Return [X, Y] of the center of cell containing provided text 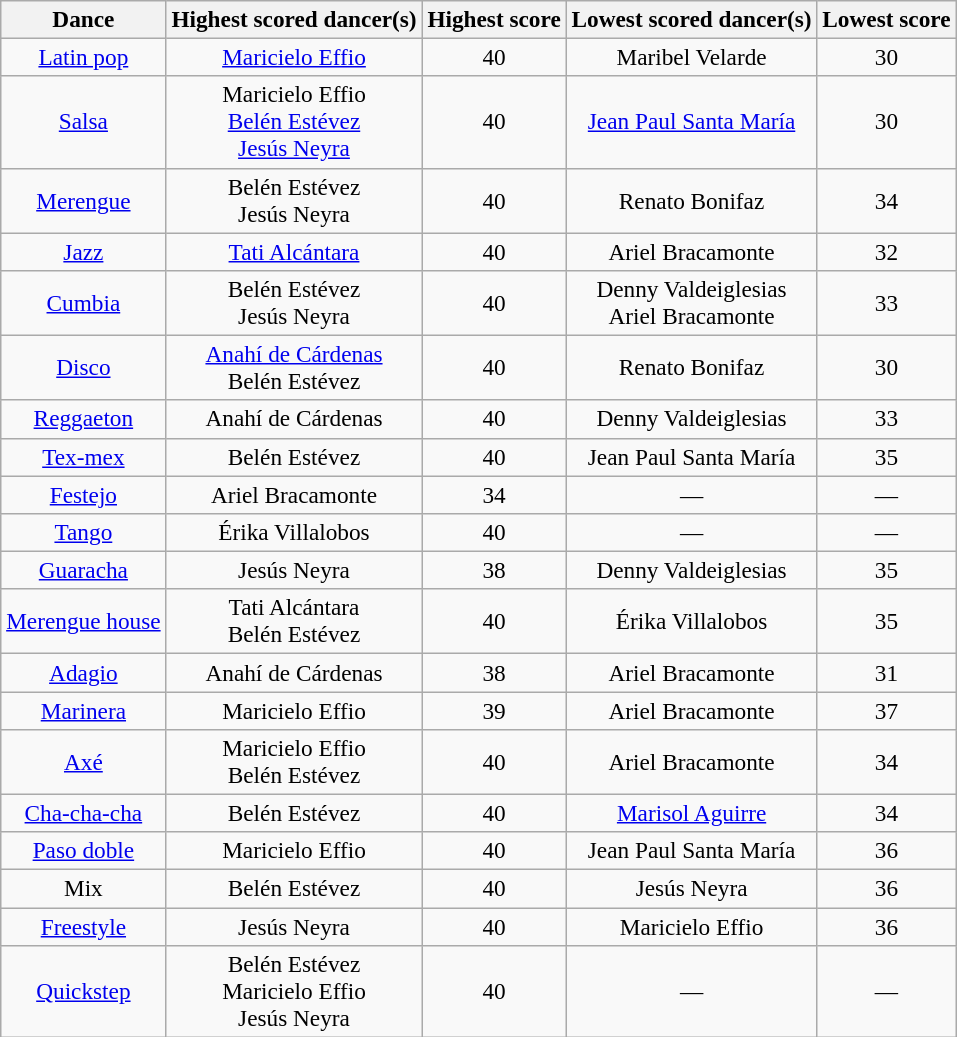
Axé [84, 762]
Quickstep [84, 991]
37 [886, 710]
Guaracha [84, 570]
31 [886, 672]
Maribel Velarde [692, 57]
Lowest score [886, 19]
Maricielo EffioBelén EstévezJesús Neyra [294, 122]
39 [494, 710]
Marisol Aguirre [692, 813]
Highest scored dancer(s) [294, 19]
Festejo [84, 494]
Dance [84, 19]
Lowest scored dancer(s) [692, 19]
Denny ValdeiglesiasAriel Bracamonte [692, 302]
Adagio [84, 672]
Marinera [84, 710]
Paso doble [84, 851]
Jazz [84, 251]
Salsa [84, 122]
32 [886, 251]
Tex-mex [84, 457]
Maricielo EffioBelén Estévez [294, 762]
Disco [84, 368]
Highest score [494, 19]
Merengue [84, 200]
Anahí de CárdenasBelén Estévez [294, 368]
Latin pop [84, 57]
Tango [84, 532]
Mix [84, 888]
Cumbia [84, 302]
Reggaeton [84, 419]
Belén EstévezMaricielo EffioJesús Neyra [294, 991]
Tati AlcántaraBelén Estévez [294, 622]
Freestyle [84, 926]
Cha-cha-cha [84, 813]
Merengue house [84, 622]
Tati Alcántara [294, 251]
